Detect which cell encompasses the target text, then output its (X, Y) center coordinate. 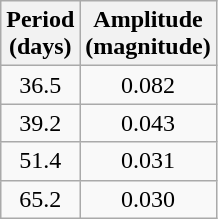
0.031 (148, 161)
0.030 (148, 199)
65.2 (40, 199)
51.4 (40, 161)
0.082 (148, 85)
0.043 (148, 123)
39.2 (40, 123)
Period(days) (40, 34)
Amplitude(magnitude) (148, 34)
36.5 (40, 85)
